Scan for the cell matching the given text and deliver its (x, y) coordinate at center. 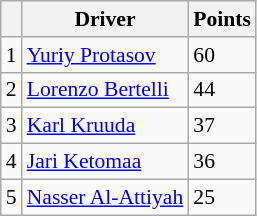
36 (222, 162)
Lorenzo Bertelli (106, 90)
Jari Ketomaa (106, 162)
Driver (106, 19)
2 (12, 90)
44 (222, 90)
3 (12, 126)
1 (12, 55)
37 (222, 126)
60 (222, 55)
Points (222, 19)
Karl Kruuda (106, 126)
5 (12, 197)
Yuriy Protasov (106, 55)
25 (222, 197)
4 (12, 162)
Nasser Al-Attiyah (106, 197)
